Output the (X, Y) coordinate of the center of the cell containing the given text.  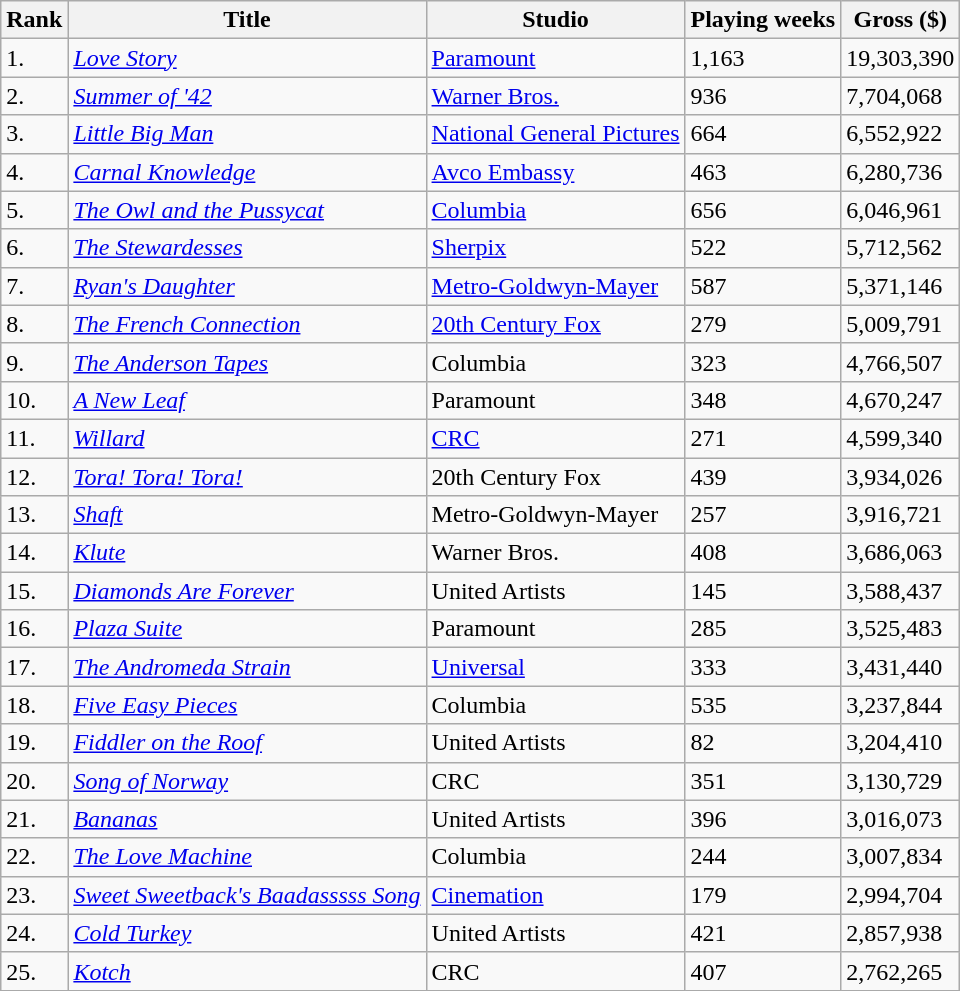
Gross ($) (900, 20)
The Anderson Tapes (247, 362)
656 (763, 210)
333 (763, 667)
7. (34, 286)
Sherpix (556, 248)
6,046,961 (900, 210)
Sweet Sweetback's Baadasssss Song (247, 895)
Summer of '42 (247, 96)
Playing weeks (763, 20)
1. (34, 58)
25. (34, 971)
Kotch (247, 971)
348 (763, 400)
5,371,146 (900, 286)
4,670,247 (900, 400)
Rank (34, 20)
463 (763, 172)
18. (34, 705)
22. (34, 857)
The Owl and the Pussycat (247, 210)
664 (763, 134)
The Love Machine (247, 857)
Shaft (247, 515)
3,588,437 (900, 591)
23. (34, 895)
Title (247, 20)
Klute (247, 553)
Universal (556, 667)
Diamonds Are Forever (247, 591)
408 (763, 553)
3. (34, 134)
National General Pictures (556, 134)
6,552,922 (900, 134)
A New Leaf (247, 400)
3,934,026 (900, 477)
3,130,729 (900, 781)
The Stewardesses (247, 248)
Studio (556, 20)
14. (34, 553)
4. (34, 172)
21. (34, 819)
535 (763, 705)
3,686,063 (900, 553)
8. (34, 324)
Avco Embassy (556, 172)
2,857,938 (900, 933)
Little Big Man (247, 134)
323 (763, 362)
Song of Norway (247, 781)
12. (34, 477)
257 (763, 515)
522 (763, 248)
Tora! Tora! Tora! (247, 477)
3,007,834 (900, 857)
179 (763, 895)
4,766,507 (900, 362)
3,916,721 (900, 515)
2,762,265 (900, 971)
587 (763, 286)
Fiddler on the Roof (247, 743)
17. (34, 667)
279 (763, 324)
13. (34, 515)
6. (34, 248)
3,237,844 (900, 705)
5,009,791 (900, 324)
15. (34, 591)
271 (763, 438)
4,599,340 (900, 438)
6,280,736 (900, 172)
The French Connection (247, 324)
Bananas (247, 819)
3,016,073 (900, 819)
82 (763, 743)
Cold Turkey (247, 933)
9. (34, 362)
Love Story (247, 58)
396 (763, 819)
Cinemation (556, 895)
3,204,410 (900, 743)
24. (34, 933)
3,431,440 (900, 667)
421 (763, 933)
2,994,704 (900, 895)
10. (34, 400)
5. (34, 210)
351 (763, 781)
19,303,390 (900, 58)
285 (763, 629)
936 (763, 96)
11. (34, 438)
16. (34, 629)
7,704,068 (900, 96)
3,525,483 (900, 629)
20. (34, 781)
2. (34, 96)
145 (763, 591)
5,712,562 (900, 248)
Five Easy Pieces (247, 705)
244 (763, 857)
Ryan's Daughter (247, 286)
1,163 (763, 58)
The Andromeda Strain (247, 667)
Plaza Suite (247, 629)
Willard (247, 438)
439 (763, 477)
Carnal Knowledge (247, 172)
407 (763, 971)
19. (34, 743)
